Output the [x, y] coordinate of the center of the cell containing the given text.  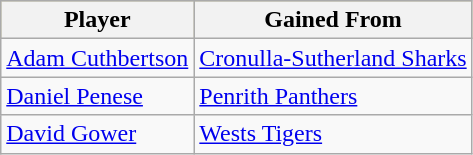
Cronulla-Sutherland Sharks [333, 58]
Daniel Penese [98, 96]
Penrith Panthers [333, 96]
Gained From [333, 20]
David Gower [98, 134]
Adam Cuthbertson [98, 58]
Player [98, 20]
Wests Tigers [333, 134]
